Locate the cell with the specified text and output its (X, Y) center coordinate. 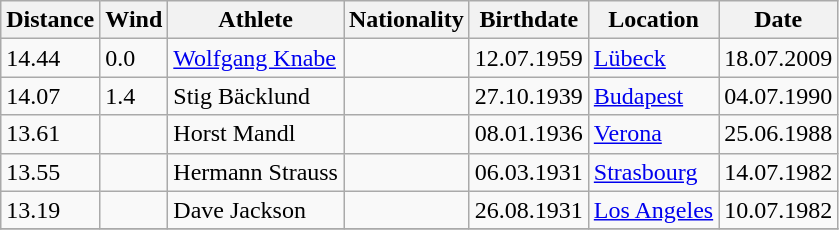
Horst Mandl (256, 134)
Verona (653, 134)
08.01.1936 (528, 134)
0.0 (134, 58)
Hermann Strauss (256, 172)
Los Angeles (653, 210)
Birthdate (528, 20)
14.07.1982 (778, 172)
26.08.1931 (528, 210)
Lübeck (653, 58)
Nationality (407, 20)
Location (653, 20)
Strasbourg (653, 172)
Distance (50, 20)
14.44 (50, 58)
Budapest (653, 96)
13.61 (50, 134)
Athlete (256, 20)
Date (778, 20)
Stig Bäcklund (256, 96)
13.19 (50, 210)
27.10.1939 (528, 96)
25.06.1988 (778, 134)
18.07.2009 (778, 58)
Dave Jackson (256, 210)
04.07.1990 (778, 96)
1.4 (134, 96)
10.07.1982 (778, 210)
14.07 (50, 96)
Wind (134, 20)
12.07.1959 (528, 58)
Wolfgang Knabe (256, 58)
06.03.1931 (528, 172)
13.55 (50, 172)
